From the cell containing the given text, extract its center point as (x, y) coordinate. 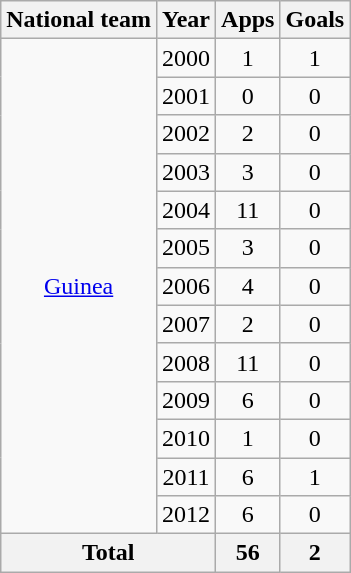
2010 (186, 438)
2004 (186, 210)
56 (248, 553)
Total (108, 553)
National team (79, 20)
2007 (186, 324)
2011 (186, 477)
2012 (186, 515)
2002 (186, 134)
2001 (186, 96)
Apps (248, 20)
2000 (186, 58)
Year (186, 20)
Goals (315, 20)
2009 (186, 400)
2005 (186, 248)
2008 (186, 362)
4 (248, 286)
Guinea (79, 286)
2006 (186, 286)
2003 (186, 172)
